Provide the [x, y] coordinate of the cell's center where the given text is located.  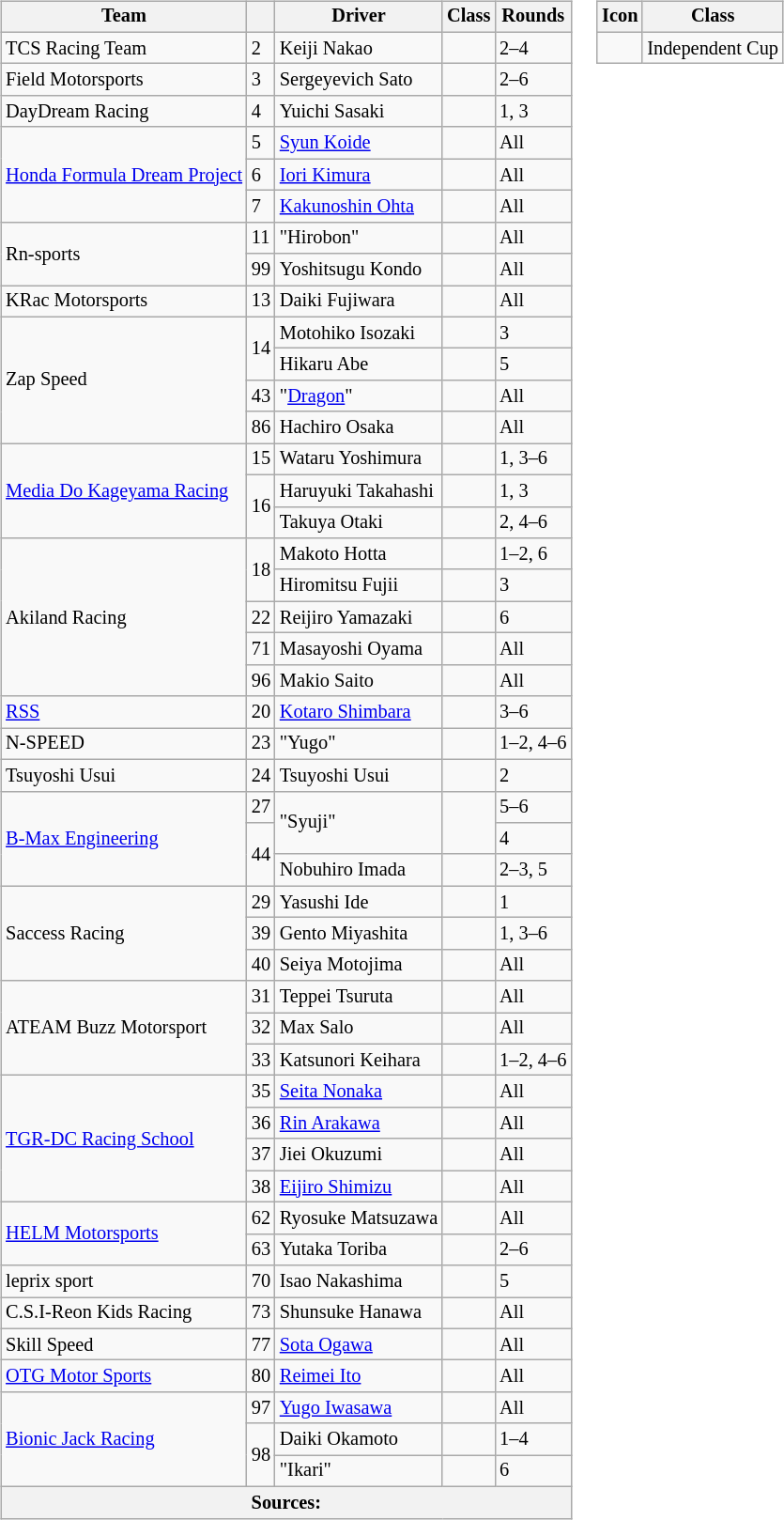
77 [261, 1344]
Iori Kimura [359, 175]
Reimei Ito [359, 1376]
DayDream Racing [124, 112]
Yoshitsugu Kondo [359, 270]
43 [261, 396]
RSS [124, 712]
Icon [620, 17]
Akiland Racing [124, 617]
38 [261, 1187]
"Dragon" [359, 396]
23 [261, 744]
"Ikari" [359, 1471]
96 [261, 680]
33 [261, 1060]
Max Salo [359, 1029]
B-Max Engineering [124, 838]
Reijiro Yamazaki [359, 617]
40 [261, 965]
Sota Ogawa [359, 1344]
62 [261, 1218]
Nobuhiro Imada [359, 870]
Field Motorsports [124, 80]
Seiya Motojima [359, 965]
TGR-DC Racing School [124, 1139]
Takuya Otaki [359, 522]
Rn-sports [124, 254]
Bionic Jack Racing [124, 1439]
TCS Racing Team [124, 48]
86 [261, 427]
Wataru Yoshimura [359, 459]
24 [261, 775]
ATEAM Buzz Motorsport [124, 1028]
"Hirobon" [359, 238]
2–4 [533, 48]
97 [261, 1408]
Eijiro Shimizu [359, 1187]
Motohiko Isozaki [359, 333]
"Syuji" [359, 823]
3–6 [533, 712]
Katsunori Keihara [359, 1060]
Jiei Okuzumi [359, 1155]
Makio Saito [359, 680]
36 [261, 1124]
31 [261, 997]
leprix sport [124, 1281]
Hikaru Abe [359, 364]
Makoto Hotta [359, 554]
11 [261, 238]
Hachiro Osaka [359, 427]
Skill Speed [124, 1344]
Yasushi Ide [359, 902]
5–6 [533, 807]
Seita Nonaka [359, 1092]
80 [261, 1376]
Yutaka Toriba [359, 1249]
Driver [359, 17]
Honda Formula Dream Project [124, 175]
Haruyuki Takahashi [359, 490]
37 [261, 1155]
Daiki Okamoto [359, 1439]
2, 4–6 [533, 522]
98 [261, 1454]
27 [261, 807]
Masayoshi Oyama [359, 649]
73 [261, 1313]
OTG Motor Sports [124, 1376]
Teppei Tsuruta [359, 997]
29 [261, 902]
Gento Miyashita [359, 934]
22 [261, 617]
Yugo Iwasawa [359, 1408]
N-SPEED [124, 744]
71 [261, 649]
7 [261, 207]
14 [261, 348]
Keiji Nakao [359, 48]
"Yugo" [359, 744]
Rin Arakawa [359, 1124]
Sources: [285, 1502]
39 [261, 934]
16 [261, 505]
Zap Speed [124, 380]
99 [261, 270]
15 [261, 459]
Syun Koide [359, 143]
35 [261, 1092]
Sergeyevich Sato [359, 80]
Saccess Racing [124, 934]
Shunsuke Hanawa [359, 1313]
Media Do Kageyama Racing [124, 490]
Kotaro Shimbara [359, 712]
2–3, 5 [533, 870]
KRac Motorsports [124, 302]
13 [261, 302]
Daiki Fujiwara [359, 302]
Rounds [533, 17]
Kakunoshin Ohta [359, 207]
Ryosuke Matsuzawa [359, 1218]
Yuichi Sasaki [359, 112]
Isao Nakashima [359, 1281]
18 [261, 569]
63 [261, 1249]
70 [261, 1281]
44 [261, 855]
C.S.I-Reon Kids Racing [124, 1313]
Hiromitsu Fujii [359, 585]
Team [124, 17]
32 [261, 1029]
1 [533, 902]
1–4 [533, 1439]
Independent Cup [713, 48]
1–2, 6 [533, 554]
20 [261, 712]
HELM Motorsports [124, 1234]
